Return [x, y] of the center of cell containing provided text 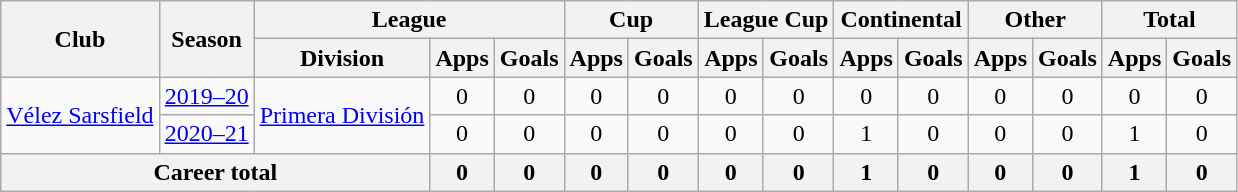
2019–20 [206, 96]
Cup [631, 20]
Division [342, 58]
Total [1169, 20]
2020–21 [206, 134]
Season [206, 39]
League [409, 20]
Vélez Sarsfield [80, 115]
Club [80, 39]
League Cup [766, 20]
Other [1035, 20]
Continental [901, 20]
Career total [216, 172]
Primera División [342, 115]
